Return the (x, y) coordinate for the center point of the cell that contains the specified text.  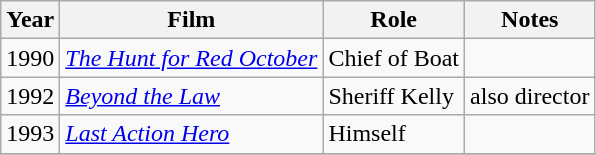
Himself (394, 134)
Role (394, 20)
Beyond the Law (192, 96)
Sheriff Kelly (394, 96)
1993 (30, 134)
1990 (30, 58)
Chief of Boat (394, 58)
The Hunt for Red October (192, 58)
Last Action Hero (192, 134)
also director (530, 96)
Film (192, 20)
Notes (530, 20)
1992 (30, 96)
Year (30, 20)
